Scan for the cell matching the given text and deliver its [x, y] coordinate at center. 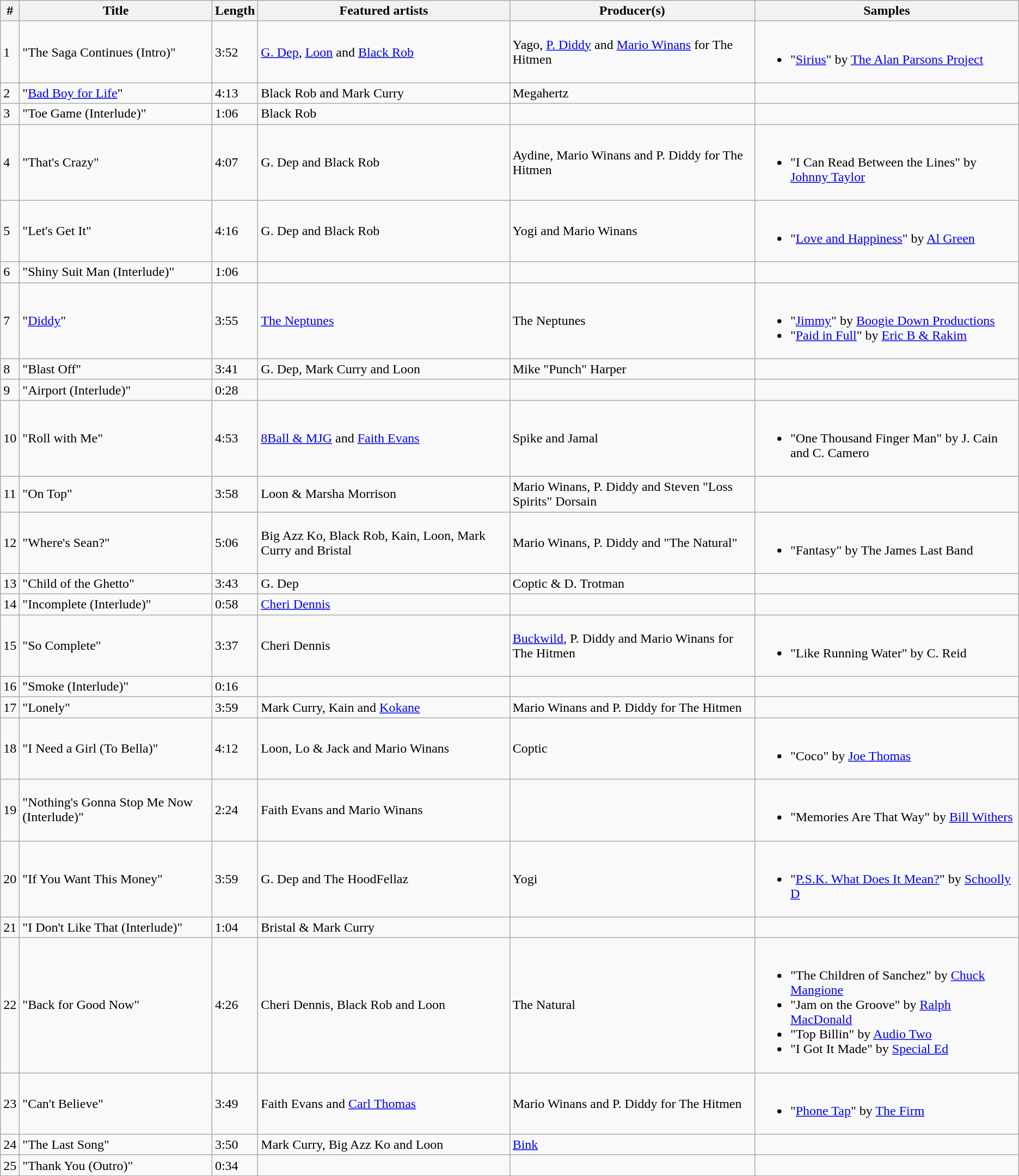
"The Last Song" [116, 1144]
"Fantasy" by The James Last Band [886, 542]
"Diddy" [116, 321]
8 [10, 369]
0:34 [235, 1165]
15 [10, 645]
1 [10, 52]
4:07 [235, 162]
1:04 [235, 927]
3:50 [235, 1144]
Loon & Marsha Morrison [384, 494]
G. Dep and The HoodFellaz [384, 879]
Coptic & D. Trotman [632, 584]
3:58 [235, 494]
Aydine, Mario Winans and P. Diddy for The Hitmen [632, 162]
"If You Want This Money" [116, 879]
Mario Winans, P. Diddy and "The Natural" [632, 542]
0:16 [235, 687]
4:13 [235, 93]
G. Dep, Loon and Black Rob [384, 52]
Faith Evans and Carl Thomas [384, 1104]
19 [10, 810]
"Phone Tap" by The Firm [886, 1104]
"Smoke (Interlude)" [116, 687]
Big Azz Ko, Black Rob, Kain, Loon, Mark Curry and Bristal [384, 542]
"Incomplete (Interlude)" [116, 605]
"Coco" by Joe Thomas [886, 749]
Loon, Lo & Jack and Mario Winans [384, 749]
"Sirius" by The Alan Parsons Project [886, 52]
"Let's Get It" [116, 231]
3:52 [235, 52]
24 [10, 1144]
"Where's Sean?" [116, 542]
"Toe Game (Interlude)" [116, 114]
3:41 [235, 369]
5 [10, 231]
14 [10, 605]
"Airport (Interlude)" [116, 390]
Yogi [632, 879]
"I Can Read Between the Lines" by Johnny Taylor [886, 162]
0:58 [235, 605]
G. Dep, Mark Curry and Loon [384, 369]
"Thank You (Outro)" [116, 1165]
"Love and Happiness" by Al Green [886, 231]
7 [10, 321]
Coptic [632, 749]
Title [116, 11]
Yogi and Mario Winans [632, 231]
12 [10, 542]
Black Rob [384, 114]
"Blast Off" [116, 369]
"Roll with Me" [116, 438]
"Bad Boy for Life" [116, 93]
"Back for Good Now" [116, 1005]
22 [10, 1005]
# [10, 11]
"Shiny Suit Man (Interlude)" [116, 272]
Bristal & Mark Curry [384, 927]
"Child of the Ghetto" [116, 584]
6 [10, 272]
Mario Winans, P. Diddy and Steven "Loss Spirits" Dorsain [632, 494]
8Ball & MJG and Faith Evans [384, 438]
3:43 [235, 584]
3:55 [235, 321]
"Memories Are That Way" by Bill Withers [886, 810]
3:49 [235, 1104]
4:12 [235, 749]
Buckwild, P. Diddy and Mario Winans for The Hitmen [632, 645]
"So Complete" [116, 645]
23 [10, 1104]
5:06 [235, 542]
13 [10, 584]
Samples [886, 11]
G. Dep [384, 584]
Bink [632, 1144]
Featured artists [384, 11]
18 [10, 749]
"The Children of Sanchez" by Chuck Mangione"Jam on the Groove" by Ralph MacDonald"Top Billin" by Audio Two"I Got It Made" by Special Ed [886, 1005]
"Jimmy" by Boogie Down Productions"Paid in Full" by Eric B & Rakim [886, 321]
"On Top" [116, 494]
2:24 [235, 810]
16 [10, 687]
4:53 [235, 438]
4 [10, 162]
10 [10, 438]
"Can't Believe" [116, 1104]
Mike "Punch" Harper [632, 369]
Megahertz [632, 93]
Spike and Jamal [632, 438]
4:16 [235, 231]
Black Rob and Mark Curry [384, 93]
Mark Curry, Kain and Kokane [384, 707]
The Natural [632, 1005]
"Lonely" [116, 707]
17 [10, 707]
21 [10, 927]
3 [10, 114]
Faith Evans and Mario Winans [384, 810]
Cheri Dennis, Black Rob and Loon [384, 1005]
Yago, P. Diddy and Mario Winans for The Hitmen [632, 52]
"The Saga Continues (Intro)" [116, 52]
"I Need a Girl (To Bella)" [116, 749]
9 [10, 390]
Mark Curry, Big Azz Ko and Loon [384, 1144]
"I Don't Like That (Interlude)" [116, 927]
Producer(s) [632, 11]
"P.S.K. What Does It Mean?" by Schoolly D [886, 879]
"That's Crazy" [116, 162]
11 [10, 494]
0:28 [235, 390]
4:26 [235, 1005]
3:37 [235, 645]
"Like Running Water" by C. Reid [886, 645]
"One Thousand Finger Man" by J. Cain and C. Camero [886, 438]
Length [235, 11]
25 [10, 1165]
20 [10, 879]
"Nothing's Gonna Stop Me Now (Interlude)" [116, 810]
2 [10, 93]
